Extract the (X, Y) coordinate from the center of the cell holding the provided text.  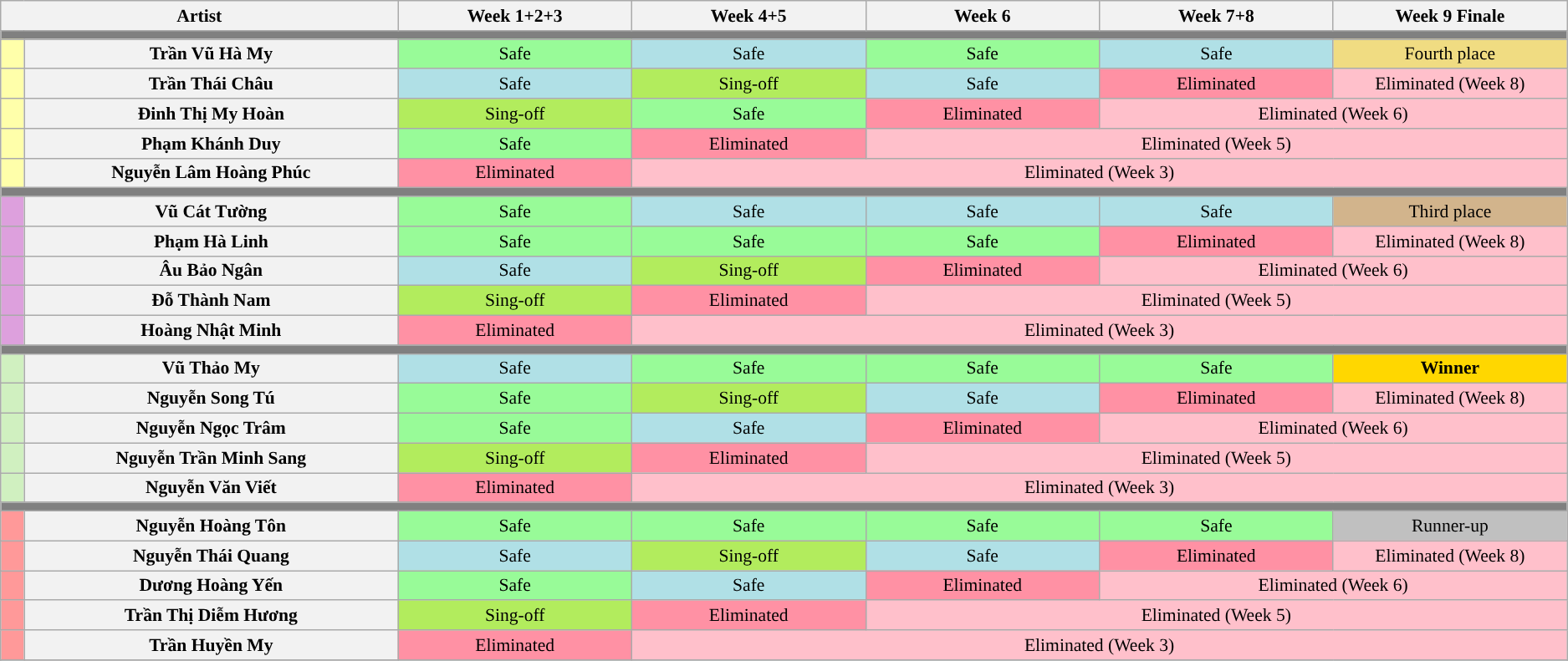
Nguyễn Trần Minh Sang (211, 458)
Runner-up (1450, 526)
Âu Bảo Ngân (211, 271)
Week 1+2+3 (515, 16)
Trần Huyền My (211, 645)
Nguyễn Ngọc Trâm (211, 429)
Vũ Thảo My (211, 369)
Trần Thị Diễm Hương (211, 616)
Phạm Hà Linh (211, 242)
Nguyễn Văn Viết (211, 488)
Nguyễn Song Tú (211, 399)
Week 7+8 (1217, 16)
Hoàng Nhật Minh (211, 331)
Week 9 Finale (1450, 16)
Trần Vũ Hà My (211, 54)
Week 6 (983, 16)
Third place (1450, 211)
Vũ Cát Tường (211, 211)
Nguyễn Hoàng Tôn (211, 526)
Phạm Khánh Duy (211, 144)
Artist (199, 16)
Week 4+5 (748, 16)
Đỗ Thành Nam (211, 301)
Đinh Thị My Hoàn (211, 114)
Dương Hoàng Yến (211, 586)
Fourth place (1450, 54)
Winner (1450, 369)
Nguyễn Thái Quang (211, 556)
Nguyễn Lâm Hoàng Phúc (211, 173)
Trần Thái Châu (211, 84)
